Capture the cell that displays the provided text and extract its (X, Y) central coordinate. 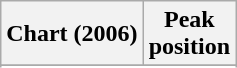
Chart (2006) (72, 34)
Peakposition (189, 34)
